Capture the cell that displays the provided text and extract its (x, y) central coordinate. 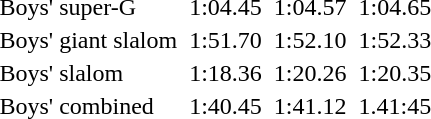
1:20.26 (310, 73)
1:18.36 (226, 73)
1:52.10 (310, 40)
1:51.70 (226, 40)
